Return the [X, Y] coordinate for the center point of the cell that contains the specified text.  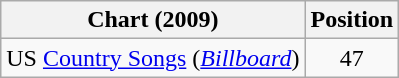
47 [352, 58]
US Country Songs (Billboard) [153, 58]
Chart (2009) [153, 20]
Position [352, 20]
